Detect which cell encompasses the target text, then output its [x, y] center coordinate. 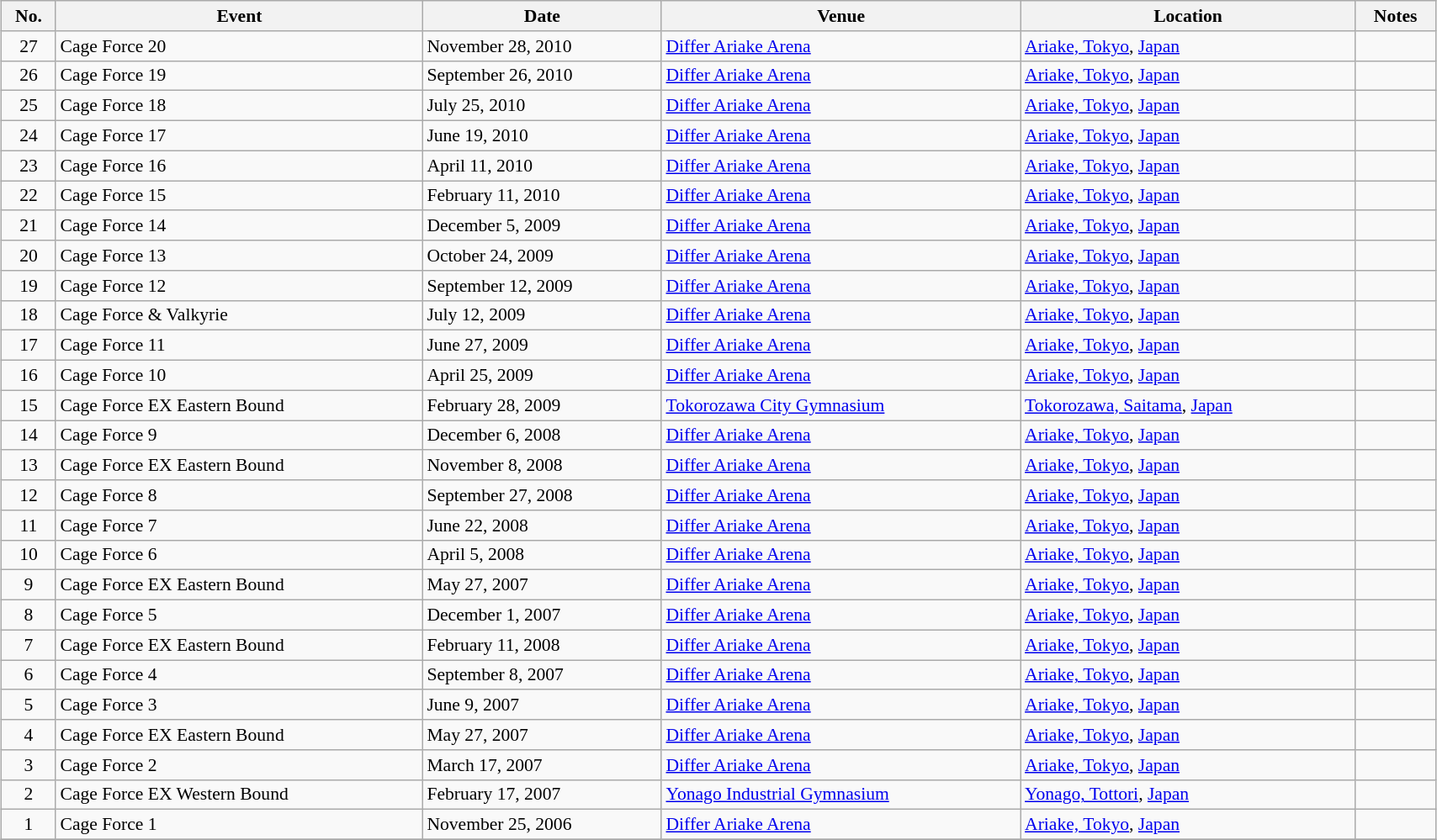
16 [29, 375]
11 [29, 525]
25 [29, 106]
Cage Force 14 [239, 225]
Yonago Industrial Gymnasium [841, 795]
18 [29, 315]
June 27, 2009 [542, 346]
December 1, 2007 [542, 615]
23 [29, 166]
8 [29, 615]
April 25, 2009 [542, 375]
Location [1188, 16]
April 5, 2008 [542, 555]
November 8, 2008 [542, 465]
26 [29, 76]
Cage Force 12 [239, 285]
July 12, 2009 [542, 315]
Cage Force 6 [239, 555]
March 17, 2007 [542, 764]
Cage Force 16 [239, 166]
April 11, 2010 [542, 166]
10 [29, 555]
September 8, 2007 [542, 674]
July 25, 2010 [542, 106]
February 11, 2010 [542, 195]
27 [29, 45]
February 28, 2009 [542, 405]
Cage Force 11 [239, 346]
Cage Force 1 [239, 825]
Cage Force 5 [239, 615]
6 [29, 674]
1 [29, 825]
June 22, 2008 [542, 525]
Cage Force 9 [239, 436]
Date [542, 16]
Cage Force 8 [239, 495]
Venue [841, 16]
September 12, 2009 [542, 285]
Cage Force 17 [239, 135]
22 [29, 195]
24 [29, 135]
14 [29, 436]
October 24, 2009 [542, 256]
Cage Force 3 [239, 705]
November 25, 2006 [542, 825]
Tokorozawa, Saitama, Japan [1188, 405]
19 [29, 285]
Cage Force 10 [239, 375]
September 26, 2010 [542, 76]
13 [29, 465]
21 [29, 225]
20 [29, 256]
Cage Force EX Western Bound [239, 795]
7 [29, 645]
Cage Force 7 [239, 525]
Cage Force 18 [239, 106]
February 11, 2008 [542, 645]
No. [29, 16]
4 [29, 735]
Cage Force 15 [239, 195]
Yonago, Tottori, Japan [1188, 795]
Cage Force 19 [239, 76]
Cage Force 13 [239, 256]
5 [29, 705]
June 9, 2007 [542, 705]
Cage Force 4 [239, 674]
3 [29, 764]
November 28, 2010 [542, 45]
15 [29, 405]
17 [29, 346]
Notes [1396, 16]
Cage Force 2 [239, 764]
2 [29, 795]
December 6, 2008 [542, 436]
12 [29, 495]
Cage Force & Valkyrie [239, 315]
Tokorozawa City Gymnasium [841, 405]
February 17, 2007 [542, 795]
September 27, 2008 [542, 495]
December 5, 2009 [542, 225]
Cage Force 20 [239, 45]
Event [239, 16]
9 [29, 585]
June 19, 2010 [542, 135]
